Find where the given text appears and provide that cell's center as [X, Y] coordinate. 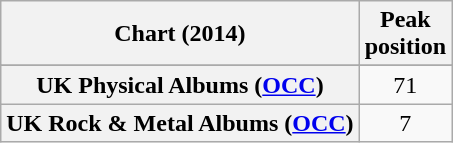
Chart (2014) [180, 34]
UK Physical Albums (OCC) [180, 85]
71 [405, 85]
7 [405, 123]
Peakposition [405, 34]
UK Rock & Metal Albums (OCC) [180, 123]
